Extract the [X, Y] coordinate from the center of the cell holding the provided text.  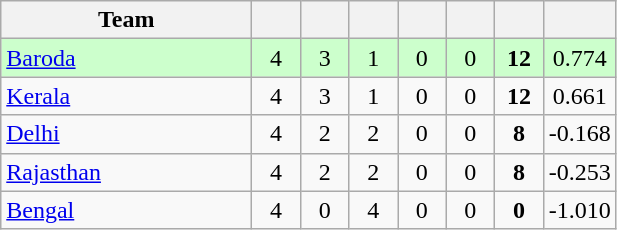
-0.168 [580, 134]
Bengal [126, 210]
0.661 [580, 96]
Rajasthan [126, 172]
-1.010 [580, 210]
Baroda [126, 58]
-0.253 [580, 172]
Kerala [126, 96]
Team [126, 20]
Delhi [126, 134]
0.774 [580, 58]
